For the text-containing cell, return its midpoint in (X, Y) coordinate format. 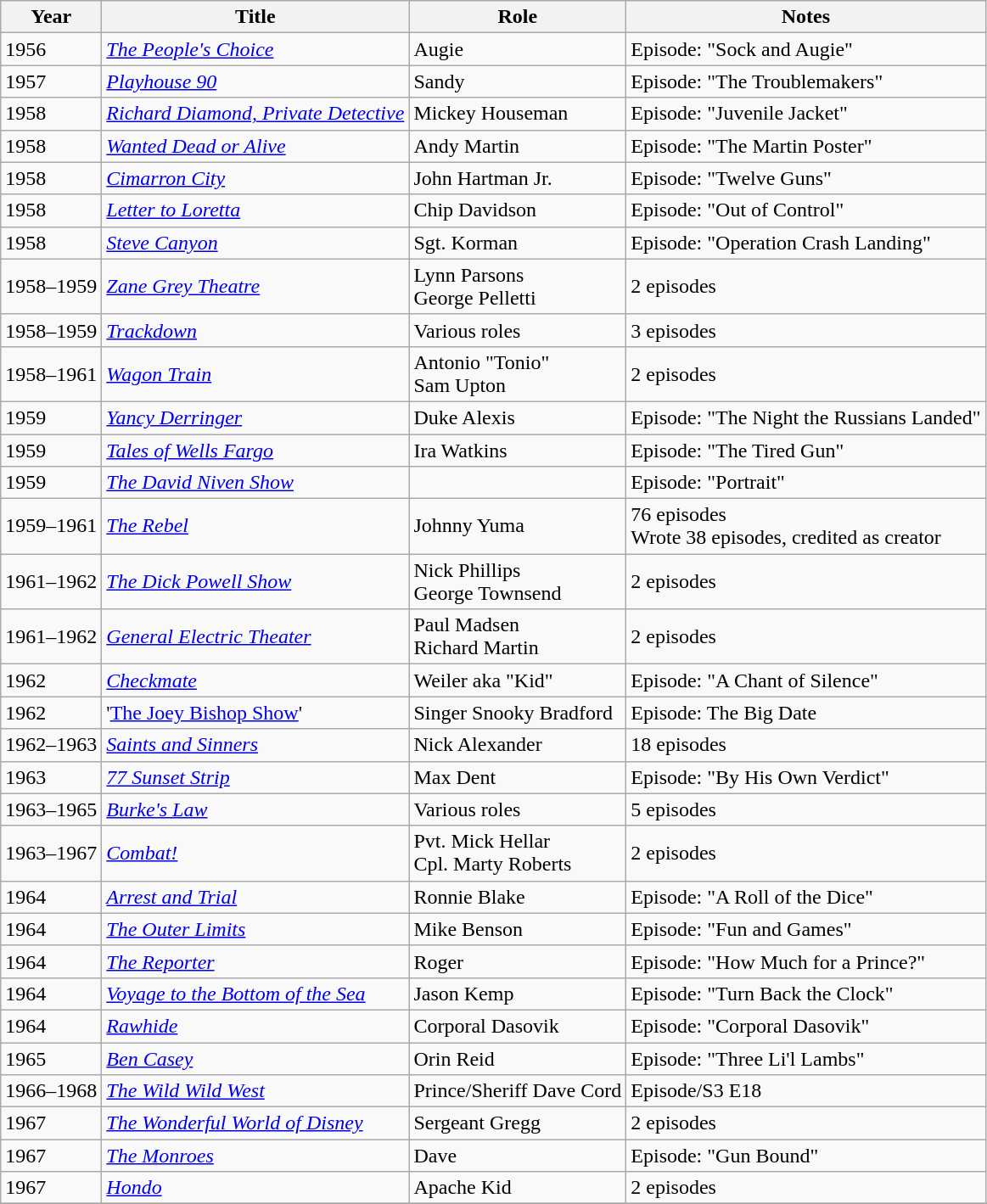
The David Niven Show (255, 483)
The Wild Wild West (255, 1091)
The Reporter (255, 961)
Episode: "A Roll of the Dice" (806, 897)
1963–1965 (51, 809)
Episode/S3 E18 (806, 1091)
Episode: "Turn Back the Clock" (806, 994)
Episode: "Portrait" (806, 483)
Yancy Derringer (255, 417)
The Dick Powell Show (255, 582)
Paul MadsenRichard Martin (518, 636)
1962–1963 (51, 745)
Singer Snooky Bradford (518, 713)
Nick PhillipsGeorge Townsend (518, 582)
Andy Martin (518, 146)
1959–1961 (51, 526)
Steve Canyon (255, 243)
Cimarron City (255, 178)
Voyage to the Bottom of the Sea (255, 994)
Episode: "Juvenile Jacket" (806, 114)
Richard Diamond, Private Detective (255, 114)
Episode: "Corporal Dasovik" (806, 1026)
Jason Kemp (518, 994)
Chip Davidson (518, 210)
The Rebel (255, 526)
1966–1968 (51, 1091)
Lynn ParsonsGeorge Pelletti (518, 287)
Episode: The Big Date (806, 713)
Combat! (255, 854)
Checkmate (255, 680)
Mike Benson (518, 929)
Hondo (255, 1188)
John Hartman Jr. (518, 178)
77 Sunset Strip (255, 777)
'The Joey Bishop Show' (255, 713)
Mickey Houseman (518, 114)
Episode: "Gun Bound" (806, 1156)
Letter to Loretta (255, 210)
Wagon Train (255, 373)
3 episodes (806, 330)
Episode: "The Martin Poster" (806, 146)
Episode: "How Much for a Prince?" (806, 961)
The People's Choice (255, 49)
The Outer Limits (255, 929)
Weiler aka "Kid" (518, 680)
Antonio "Tonio"Sam Upton (518, 373)
Episode: "Sock and Augie" (806, 49)
1958–1961 (51, 373)
Max Dent (518, 777)
Burke's Law (255, 809)
Zane Grey Theatre (255, 287)
Nick Alexander (518, 745)
Roger (518, 961)
Year (51, 17)
The Wonderful World of Disney (255, 1123)
Arrest and Trial (255, 897)
Corporal Dasovik (518, 1026)
Episode: "The Night the Russians Landed" (806, 417)
1963–1967 (51, 854)
1963 (51, 777)
Episode: "The Tired Gun" (806, 451)
Rawhide (255, 1026)
Johnny Yuma (518, 526)
Saints and Sinners (255, 745)
Augie (518, 49)
Trackdown (255, 330)
Pvt. Mick HellarCpl. Marty Roberts (518, 854)
Notes (806, 17)
Playhouse 90 (255, 81)
Episode: "A Chant of Silence" (806, 680)
Ronnie Blake (518, 897)
Episode: "Operation Crash Landing" (806, 243)
Role (518, 17)
Dave (518, 1156)
General Electric Theater (255, 636)
Ira Watkins (518, 451)
Sandy (518, 81)
Prince/Sheriff Dave Cord (518, 1091)
5 episodes (806, 809)
Episode: "By His Own Verdict" (806, 777)
Apache Kid (518, 1188)
18 episodes (806, 745)
1965 (51, 1058)
Wanted Dead or Alive (255, 146)
Sergeant Gregg (518, 1123)
The Monroes (255, 1156)
Episode: "Out of Control" (806, 210)
1957 (51, 81)
Ben Casey (255, 1058)
Duke Alexis (518, 417)
Sgt. Korman (518, 243)
Episode: "Fun and Games" (806, 929)
Episode: "The Troublemakers" (806, 81)
Episode: "Twelve Guns" (806, 178)
Title (255, 17)
76 episodesWrote 38 episodes, credited as creator (806, 526)
Tales of Wells Fargo (255, 451)
Episode: "Three Li'l Lambs" (806, 1058)
Orin Reid (518, 1058)
1956 (51, 49)
